For the text-containing cell, return its midpoint in (x, y) coordinate format. 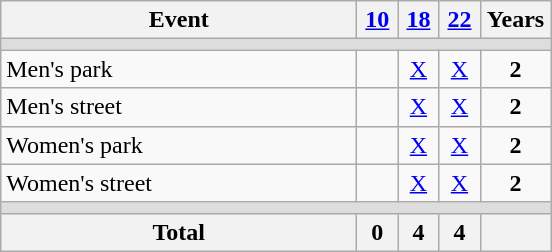
10 (378, 20)
0 (378, 232)
Men's park (179, 69)
Women's park (179, 145)
Women's street (179, 183)
22 (460, 20)
Men's street (179, 107)
Years (516, 20)
Total (179, 232)
18 (418, 20)
Event (179, 20)
